Scan for the cell matching the given text and deliver its (X, Y) coordinate at center. 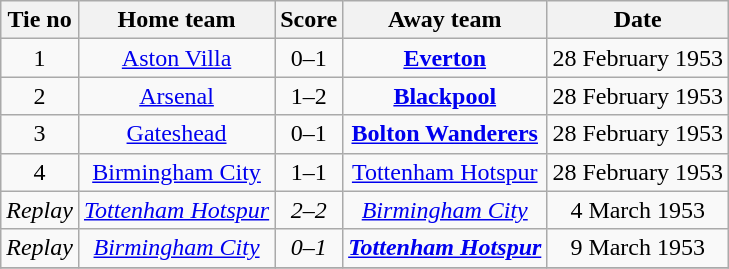
Gateshead (176, 134)
Bolton Wanderers (445, 134)
Away team (445, 20)
4 (40, 172)
Arsenal (176, 96)
1 (40, 58)
1–2 (309, 96)
1–1 (309, 172)
9 March 1953 (638, 248)
4 March 1953 (638, 210)
2–2 (309, 210)
Aston Villa (176, 58)
Tie no (40, 20)
2 (40, 96)
Home team (176, 20)
3 (40, 134)
Score (309, 20)
Blackpool (445, 96)
Date (638, 20)
Everton (445, 58)
